Find where the given text appears and provide that cell's center as [x, y] coordinate. 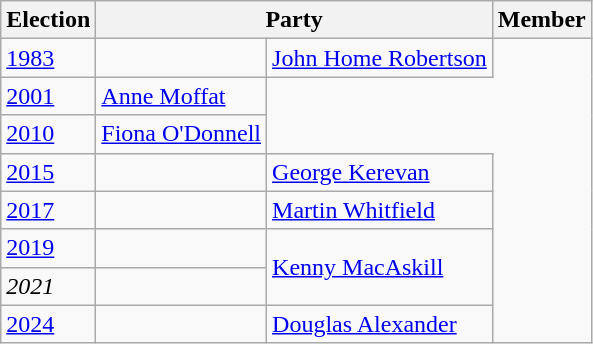
Member [542, 20]
Martin Whitfield [380, 210]
Election [48, 20]
2001 [48, 96]
Kenny MacAskill [380, 267]
Douglas Alexander [380, 324]
George Kerevan [380, 172]
2024 [48, 324]
1983 [48, 58]
2021 [48, 286]
Fiona O'Donnell [182, 134]
2017 [48, 210]
Party [294, 20]
2015 [48, 172]
2010 [48, 134]
John Home Robertson [380, 58]
2019 [48, 248]
Anne Moffat [182, 96]
